Output the (x, y) coordinate of the center of the cell containing the given text.  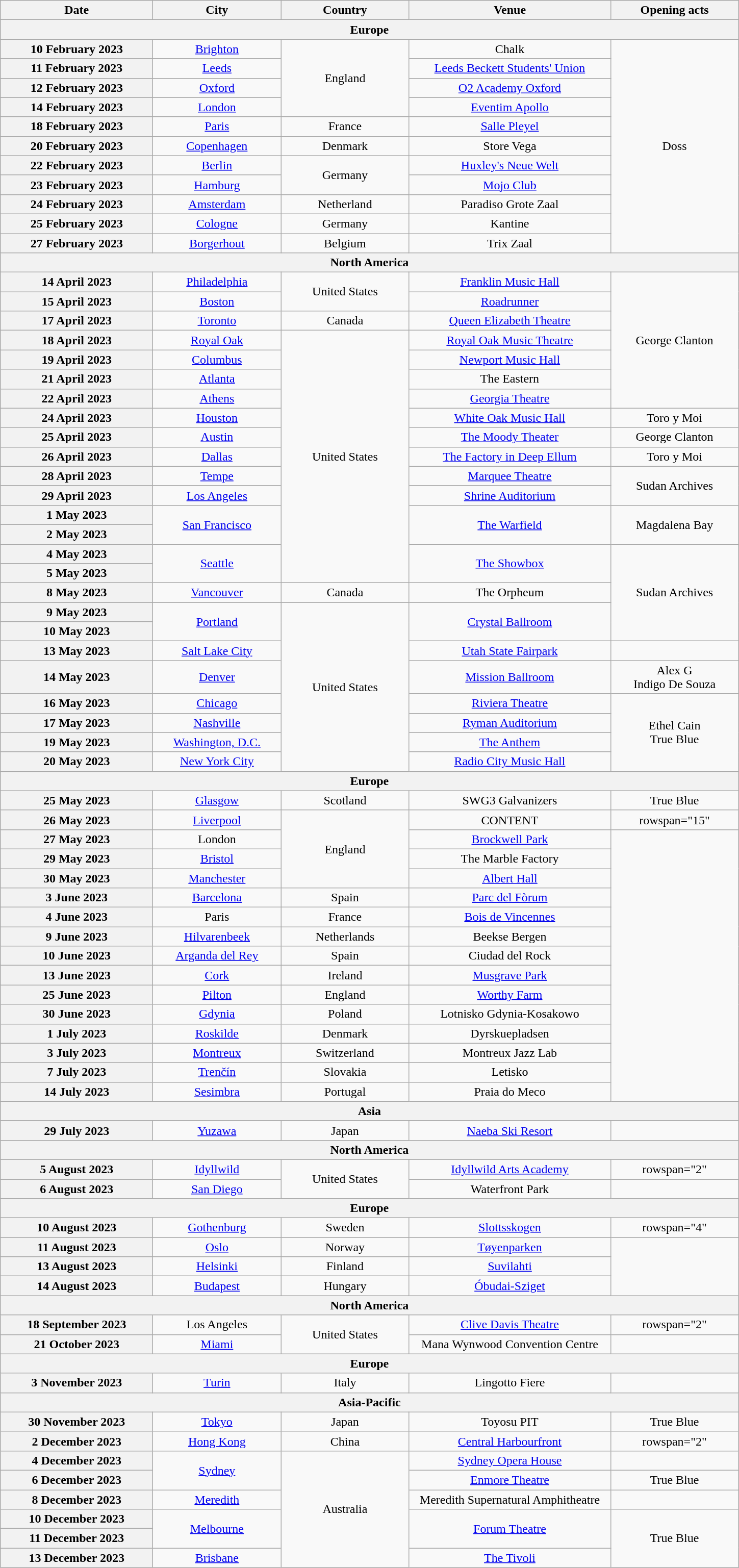
17 May 2023 (77, 723)
Venue (510, 10)
Seattle (217, 563)
Barcelona (217, 898)
14 April 2023 (77, 282)
Naeba Ski Resort (510, 1130)
6 August 2023 (77, 1189)
Oslo (217, 1247)
Asia-Pacific (369, 1402)
Poland (345, 1014)
Georgia Theatre (510, 398)
Pilton (217, 995)
24 February 2023 (77, 204)
4 June 2023 (77, 917)
13 December 2023 (77, 1558)
Sesimbra (217, 1092)
The Moody Theater (510, 437)
Tøyenparken (510, 1247)
26 May 2023 (77, 820)
Suvilahti (510, 1267)
Waterfront Park (510, 1189)
China (345, 1441)
rowspan="15" (674, 820)
Austin (217, 437)
The Showbox (510, 563)
Lingotto Fiere (510, 1383)
22 February 2023 (77, 165)
4 December 2023 (77, 1460)
San Francisco (217, 524)
22 April 2023 (77, 398)
2 December 2023 (77, 1441)
Manchester (217, 878)
Finland (345, 1267)
15 April 2023 (77, 301)
Country (345, 10)
The Factory in Deep Ellum (510, 457)
25 June 2023 (77, 995)
7 July 2023 (77, 1072)
Óbudai-Sziget (510, 1286)
21 October 2023 (77, 1344)
Hamburg (217, 185)
Paradiso Grote Zaal (510, 204)
Ryman Auditorium (510, 723)
6 December 2023 (77, 1480)
Clive Davis Theatre (510, 1325)
Roskilde (217, 1033)
Asia (369, 1111)
28 April 2023 (77, 476)
3 November 2023 (77, 1383)
City (217, 10)
20 February 2023 (77, 146)
25 May 2023 (77, 800)
Trix Zaal (510, 243)
Alex GIndigo De Souza (674, 677)
Kantine (510, 223)
Tokyo (217, 1422)
27 February 2023 (77, 243)
Doss (674, 146)
14 May 2023 (77, 677)
Store Vega (510, 146)
Marquee Theatre (510, 476)
Yuzawa (217, 1130)
Helsinki (217, 1267)
Athens (217, 398)
Mission Ballroom (510, 677)
Slovakia (345, 1072)
Musgrave Park (510, 975)
Hong Kong (217, 1441)
14 February 2023 (77, 107)
Dyrskuepladsen (510, 1033)
4 May 2023 (77, 553)
Opening acts (674, 10)
Toyosu PIT (510, 1422)
Royal Oak (217, 340)
Ireland (345, 975)
The Eastern (510, 379)
Beekse Bergen (510, 937)
Scotland (345, 800)
Riviera Theatre (510, 703)
Netherland (345, 204)
Crystal Ballroom (510, 622)
Montreux Jazz Lab (510, 1053)
8 December 2023 (77, 1499)
Chicago (217, 703)
Australia (345, 1509)
1 July 2023 (77, 1033)
19 April 2023 (77, 360)
Radio City Music Hall (510, 762)
Denver (217, 677)
Mojo Club (510, 185)
2 May 2023 (77, 534)
Turin (217, 1383)
Queen Elizabeth Theatre (510, 321)
rowspan="4" (674, 1228)
Washington, D.C. (217, 742)
Roadrunner (510, 301)
White Oak Music Hall (510, 418)
17 April 2023 (77, 321)
Praia do Meco (510, 1092)
Slottsskogen (510, 1228)
San Diego (217, 1189)
14 August 2023 (77, 1286)
Leeds (217, 68)
Liverpool (217, 820)
10 June 2023 (77, 956)
Copenhagen (217, 146)
Hilvarenbeek (217, 937)
11 August 2023 (77, 1247)
19 May 2023 (77, 742)
Italy (345, 1383)
Forum Theatre (510, 1529)
Albert Hall (510, 878)
Glasgow (217, 800)
Switzerland (345, 1053)
11 December 2023 (77, 1538)
25 February 2023 (77, 223)
Toronto (217, 321)
Chalk (510, 49)
Gothenburg (217, 1228)
14 July 2023 (77, 1092)
SWG3 Galvanizers (510, 800)
Ethel CainTrue Blue (674, 732)
Portland (217, 622)
Cologne (217, 223)
Brockwell Park (510, 839)
18 February 2023 (77, 127)
Enmore Theatre (510, 1480)
29 April 2023 (77, 495)
Magdalena Bay (674, 524)
Lotnisko Gdynia-Kosakowo (510, 1014)
Norway (345, 1247)
The Warfield (510, 524)
Borgerhout (217, 243)
Philadelphia (217, 282)
10 May 2023 (77, 631)
24 April 2023 (77, 418)
Meredith (217, 1499)
The Tivoli (510, 1558)
13 June 2023 (77, 975)
30 May 2023 (77, 878)
Arganda del Rey (217, 956)
25 April 2023 (77, 437)
Sydney (217, 1470)
Central Harbourfront (510, 1441)
13 May 2023 (77, 651)
The Anthem (510, 742)
Trenčín (217, 1072)
Newport Music Hall (510, 360)
Columbus (217, 360)
16 May 2023 (77, 703)
Montreux (217, 1053)
Brighton (217, 49)
Leeds Beckett Students' Union (510, 68)
9 June 2023 (77, 937)
Idyllwild (217, 1169)
Amsterdam (217, 204)
Date (77, 10)
18 April 2023 (77, 340)
13 August 2023 (77, 1267)
3 June 2023 (77, 898)
30 June 2023 (77, 1014)
Letisko (510, 1072)
Belgium (345, 243)
Salt Lake City (217, 651)
29 May 2023 (77, 858)
5 August 2023 (77, 1169)
Shrine Auditorium (510, 495)
10 December 2023 (77, 1519)
27 May 2023 (77, 839)
Nashville (217, 723)
Meredith Supernatural Amphitheatre (510, 1499)
18 September 2023 (77, 1325)
Sydney Opera House (510, 1460)
20 May 2023 (77, 762)
Houston (217, 418)
Eventim Apollo (510, 107)
Parc del Fòrum (510, 898)
12 February 2023 (77, 88)
10 August 2023 (77, 1228)
Sweden (345, 1228)
Dallas (217, 457)
23 February 2023 (77, 185)
10 February 2023 (77, 49)
Royal Oak Music Theatre (510, 340)
Melbourne (217, 1529)
Cork (217, 975)
Miami (217, 1344)
Hungary (345, 1286)
Oxford (217, 88)
Franklin Music Hall (510, 282)
Huxley's Neue Welt (510, 165)
Mana Wynwood Convention Centre (510, 1344)
30 November 2023 (77, 1422)
11 February 2023 (77, 68)
Berlin (217, 165)
9 May 2023 (77, 612)
Vancouver (217, 593)
8 May 2023 (77, 593)
Gdynia (217, 1014)
Utah State Fairpark (510, 651)
O2 Academy Oxford (510, 88)
CONTENT (510, 820)
The Orpheum (510, 593)
Idyllwild Arts Academy (510, 1169)
Worthy Farm (510, 995)
Budapest (217, 1286)
Bois de Vincennes (510, 917)
Bristol (217, 858)
Tempe (217, 476)
Portugal (345, 1092)
1 May 2023 (77, 515)
New York City (217, 762)
Ciudad del Rock (510, 956)
5 May 2023 (77, 573)
29 July 2023 (77, 1130)
3 July 2023 (77, 1053)
Netherlands (345, 937)
21 April 2023 (77, 379)
Salle Pleyel (510, 127)
Brisbane (217, 1558)
26 April 2023 (77, 457)
Boston (217, 301)
The Marble Factory (510, 858)
Atlanta (217, 379)
